Find where the given text appears and provide that cell's center as (X, Y) coordinate. 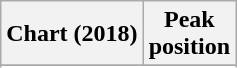
Peakposition (189, 34)
Chart (2018) (72, 34)
